From the cell containing the given text, extract its center point as (X, Y) coordinate. 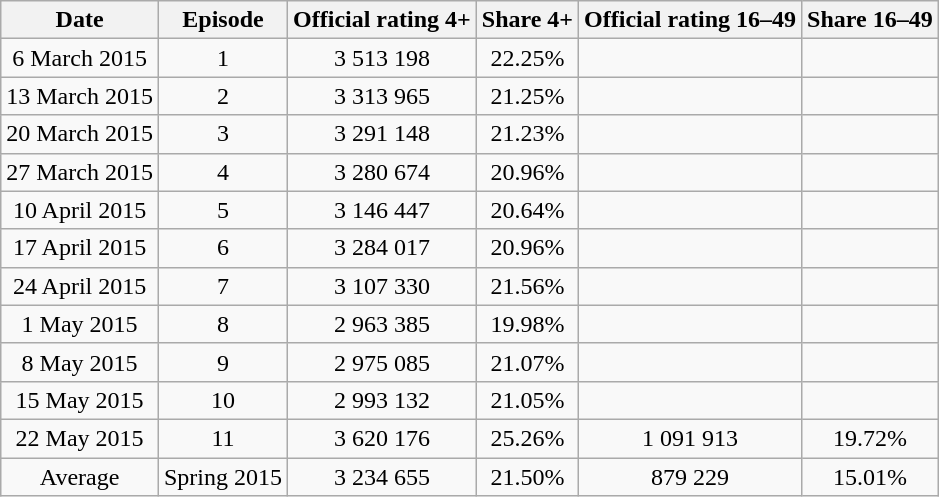
8 (222, 324)
Average (80, 477)
Official rating 16–49 (690, 20)
21.50% (527, 477)
879 229 (690, 477)
3 107 330 (382, 286)
22 May 2015 (80, 438)
8 May 2015 (80, 362)
3 291 148 (382, 134)
10 (222, 400)
3 620 176 (382, 438)
Share 4+ (527, 20)
3 280 674 (382, 172)
7 (222, 286)
15.01% (870, 477)
17 April 2015 (80, 248)
25.26% (527, 438)
3 146 447 (382, 210)
1 (222, 58)
19.98% (527, 324)
19.72% (870, 438)
3 313 965 (382, 96)
21.05% (527, 400)
2 993 132 (382, 400)
2 963 385 (382, 324)
6 March 2015 (80, 58)
21.56% (527, 286)
24 April 2015 (80, 286)
5 (222, 210)
4 (222, 172)
Share 16–49 (870, 20)
21.23% (527, 134)
21.07% (527, 362)
10 April 2015 (80, 210)
Episode (222, 20)
Spring 2015 (222, 477)
3 (222, 134)
20 March 2015 (80, 134)
21.25% (527, 96)
3 284 017 (382, 248)
11 (222, 438)
20.64% (527, 210)
15 May 2015 (80, 400)
13 March 2015 (80, 96)
22.25% (527, 58)
6 (222, 248)
27 March 2015 (80, 172)
Official rating 4+ (382, 20)
1 May 2015 (80, 324)
3 513 198 (382, 58)
3 234 655 (382, 477)
2 975 085 (382, 362)
2 (222, 96)
Date (80, 20)
9 (222, 362)
1 091 913 (690, 438)
